Find where the given text appears and provide that cell's center as (X, Y) coordinate. 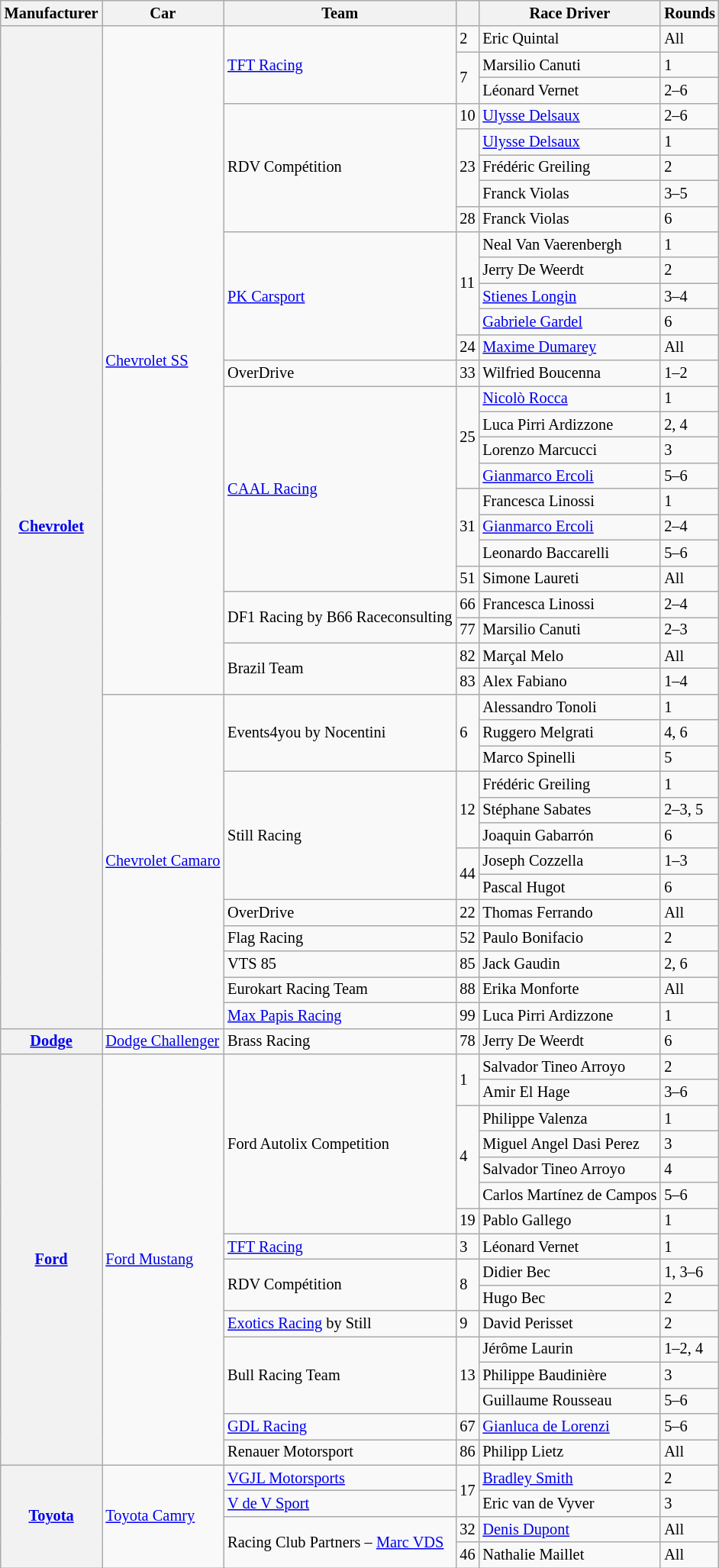
88 (467, 989)
3–5 (690, 193)
23 (467, 168)
Leonardo Baccarelli (569, 553)
82 (467, 656)
PK Carsport (340, 295)
Alessandro Tonoli (569, 707)
CAAL Racing (340, 489)
12 (467, 809)
Max Papis Racing (340, 1015)
5 (690, 758)
13 (467, 1374)
46 (467, 1555)
9 (467, 1324)
Ford Mustang (163, 1259)
Philippe Valenza (569, 1118)
4, 6 (690, 733)
99 (467, 1015)
77 (467, 630)
DF1 Racing by B66 Raceconsulting (340, 617)
Toyota Camry (163, 1516)
Simone Laureti (569, 579)
2, 4 (690, 424)
Miguel Angel Dasi Perez (569, 1144)
VTS 85 (340, 964)
Maxime Dumarey (569, 347)
2–3, 5 (690, 810)
Philipp Lietz (569, 1452)
1–4 (690, 681)
78 (467, 1041)
83 (467, 681)
Gianluca de Lorenzi (569, 1426)
8 (467, 1286)
Manufacturer (52, 13)
1, 3–6 (690, 1273)
Erika Monforte (569, 989)
Gabriele Gardel (569, 321)
52 (467, 938)
2–3 (690, 630)
Brazil Team (340, 669)
Team (340, 13)
Brass Racing (340, 1041)
GDL Racing (340, 1426)
Events4you by Nocentini (340, 733)
Toyota (52, 1516)
Carlos Martínez de Campos (569, 1195)
Didier Bec (569, 1273)
Car (163, 13)
Ruggero Melgrati (569, 733)
33 (467, 373)
66 (467, 604)
1–2, 4 (690, 1349)
7 (467, 78)
Jack Gaudin (569, 964)
Joseph Cozzella (569, 861)
17 (467, 1490)
Dodge (52, 1041)
Hugo Bec (569, 1298)
Dodge Challenger (163, 1041)
Wilfried Boucenna (569, 373)
Still Racing (340, 835)
Rounds (690, 13)
Bradley Smith (569, 1478)
10 (467, 116)
Bull Racing Team (340, 1374)
Flag Racing (340, 938)
Race Driver (569, 13)
Racing Club Partners – Marc VDS (340, 1542)
Lorenzo Marcucci (569, 450)
Ford (52, 1259)
Chevrolet Camaro (163, 861)
Pablo Gallego (569, 1221)
31 (467, 527)
Thomas Ferrando (569, 912)
24 (467, 347)
25 (467, 437)
3–6 (690, 1092)
Alex Fabiano (569, 681)
86 (467, 1452)
2, 6 (690, 964)
22 (467, 912)
Stéphane Sabates (569, 810)
1–2 (690, 373)
Marçal Melo (569, 656)
Renauer Motorsport (340, 1452)
Eric Quintal (569, 39)
V de V Sport (340, 1503)
Stienes Longin (569, 296)
3–4 (690, 296)
51 (467, 579)
Guillaume Rousseau (569, 1401)
Marco Spinelli (569, 758)
11 (467, 282)
Eric van de Vyver (569, 1503)
1–3 (690, 861)
Nicolò Rocca (569, 398)
Chevrolet SS (163, 360)
VGJL Motorsports (340, 1478)
28 (467, 219)
19 (467, 1221)
Nathalie Maillet (569, 1555)
Joaquin Gabarrón (569, 835)
32 (467, 1529)
Eurokart Racing Team (340, 989)
44 (467, 873)
Amir El Hage (569, 1092)
Ford Autolix Competition (340, 1144)
Philippe Baudinière (569, 1375)
Jérôme Laurin (569, 1349)
Exotics Racing by Still (340, 1324)
Chevrolet (52, 527)
Paulo Bonifacio (569, 938)
Denis Dupont (569, 1529)
Neal Van Vaerenbergh (569, 244)
67 (467, 1426)
Pascal Hugot (569, 887)
David Perisset (569, 1324)
85 (467, 964)
